Capture the cell that displays the provided text and extract its [X, Y] central coordinate. 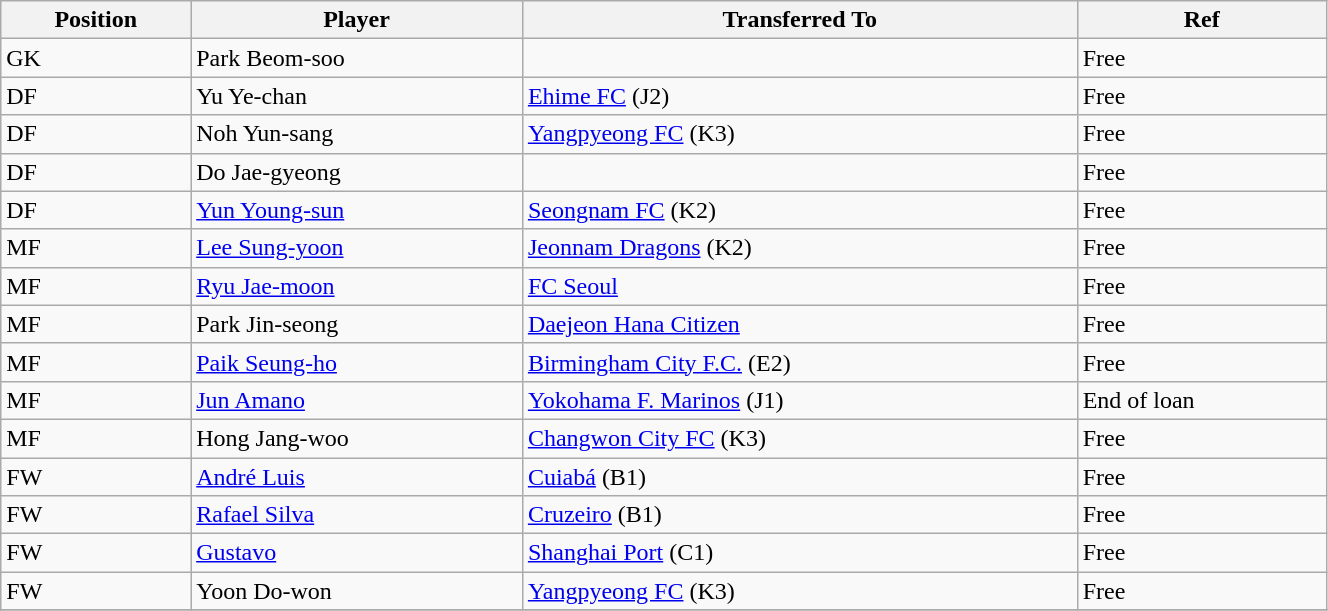
Yokohama F. Marinos (J1) [800, 400]
Cruzeiro (B1) [800, 515]
Park Jin-seong [357, 324]
Jun Amano [357, 400]
Lee Sung-yoon [357, 248]
Jeonnam Dragons (K2) [800, 248]
Park Beom-soo [357, 58]
Ref [1202, 20]
End of loan [1202, 400]
Position [96, 20]
Ryu Jae-moon [357, 286]
Daejeon Hana Citizen [800, 324]
Ehime FC (J2) [800, 96]
Transferred To [800, 20]
GK [96, 58]
Rafael Silva [357, 515]
Cuiabá (B1) [800, 477]
Birmingham City F.C. (E2) [800, 362]
Yun Young-sun [357, 210]
Seongnam FC (K2) [800, 210]
Player [357, 20]
Hong Jang-woo [357, 438]
Yoon Do-won [357, 591]
FC Seoul [800, 286]
Shanghai Port (C1) [800, 553]
Noh Yun-sang [357, 134]
Paik Seung-ho [357, 362]
Do Jae-gyeong [357, 172]
Changwon City FC (K3) [800, 438]
André Luis [357, 477]
Gustavo [357, 553]
Yu Ye-chan [357, 96]
